Pinpoint the cell where the given text exists, returning its [X, Y] midpoint coordinate. 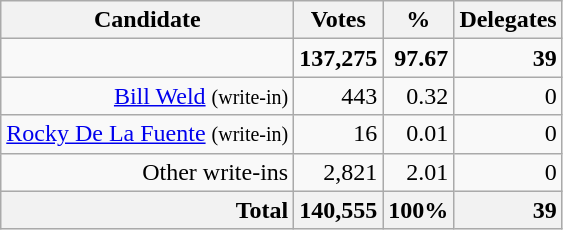
Bill Weld (write-in) [148, 96]
0.32 [418, 96]
0.01 [418, 134]
16 [338, 134]
97.67 [418, 58]
Total [148, 210]
2,821 [338, 172]
140,555 [338, 210]
2.01 [418, 172]
100% [418, 210]
% [418, 20]
Votes [338, 20]
Candidate [148, 20]
Delegates [508, 20]
Rocky De La Fuente (write-in) [148, 134]
443 [338, 96]
Other write-ins [148, 172]
137,275 [338, 58]
